Locate the cell with the specified text and output its (X, Y) center coordinate. 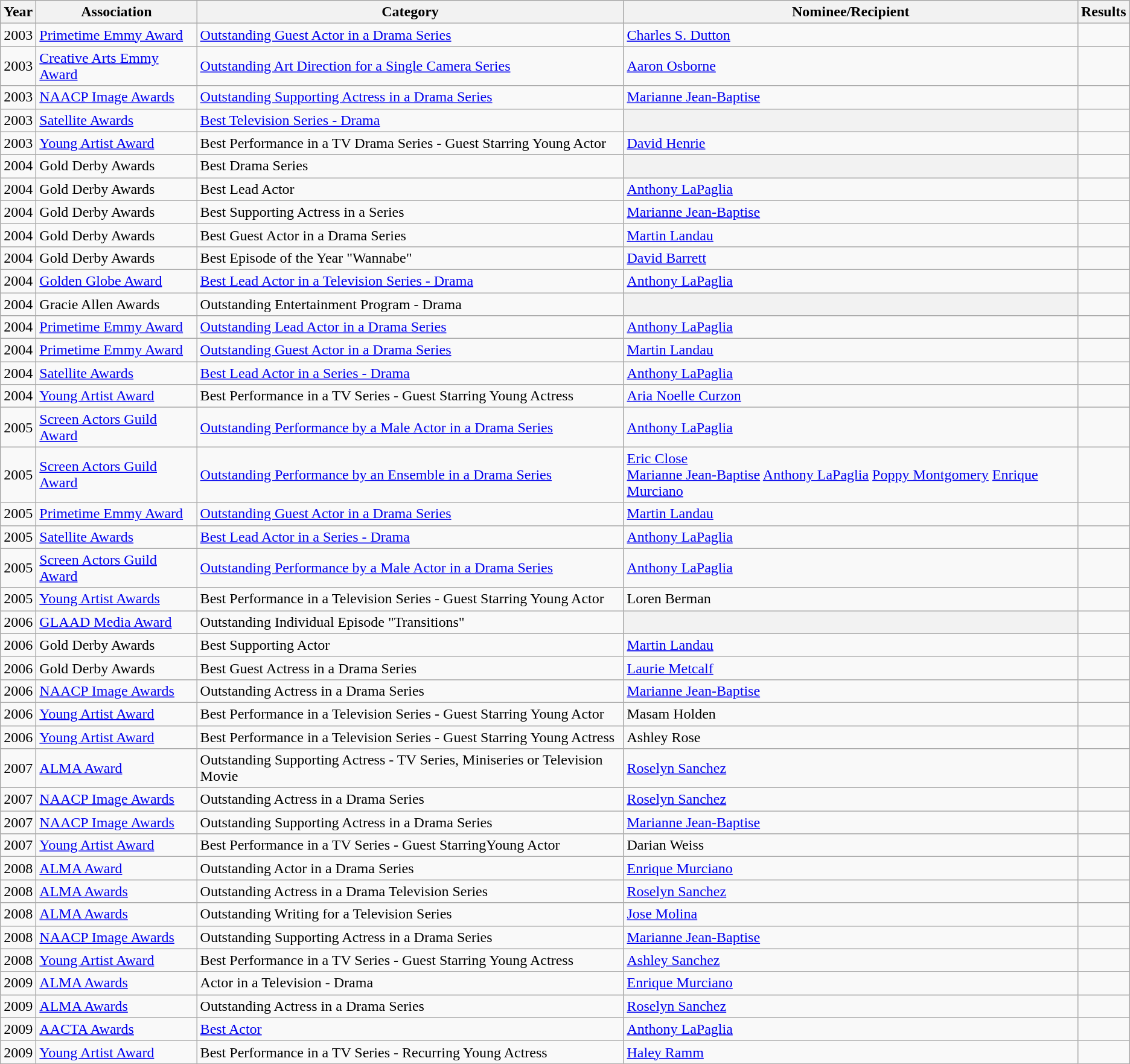
Outstanding Performance by an Ensemble in a Drama Series (410, 475)
Best Supporting Actress in a Series (410, 212)
Loren Berman (851, 599)
Outstanding Individual Episode "Transitions" (410, 622)
David Henrie (851, 143)
GLAAD Media Award (117, 622)
Charles S. Dutton (851, 35)
Ashley Rose (851, 737)
Golden Globe Award (117, 281)
Outstanding Lead Actor in a Drama Series (410, 327)
Outstanding Actress in a Drama Television Series (410, 891)
Best Supporting Actor (410, 645)
Outstanding Art Direction for a Single Camera Series (410, 66)
Results (1103, 12)
Aria Noelle Curzon (851, 396)
Best Performance in a TV Series - Recurring Young Actress (410, 1052)
Best Lead Actor (410, 189)
Darian Weiss (851, 845)
Outstanding Actor in a Drama Series (410, 868)
Aaron Osborne (851, 66)
Gracie Allen Awards (117, 304)
Best Television Series - Drama (410, 120)
David Barrett (851, 258)
Best Performance in a TV Series - Guest StarringYoung Actor (410, 845)
Masam Holden (851, 714)
Haley Ramm (851, 1052)
Nominee/Recipient (851, 12)
Year (18, 12)
Best Lead Actor in a Television Series - Drama (410, 281)
Actor in a Television - Drama (410, 983)
Eric CloseMarianne Jean-Baptise Anthony LaPaglia Poppy Montgomery Enrique Murciano (851, 475)
Best Guest Actress in a Drama Series (410, 668)
Best Performance in a Television Series - Guest Starring Young Actress (410, 737)
Jose Molina (851, 914)
Best Guest Actor in a Drama Series (410, 235)
Creative Arts Emmy Award (117, 66)
Outstanding Writing for a Television Series (410, 914)
Best Drama Series (410, 166)
Category (410, 12)
Best Performance in a TV Drama Series - Guest Starring Young Actor (410, 143)
Association (117, 12)
Best Actor (410, 1029)
Best Episode of the Year "Wannabe" (410, 258)
Young Artist Awards (117, 599)
Ashley Sanchez (851, 960)
Outstanding Entertainment Program - Drama (410, 304)
Outstanding Supporting Actress - TV Series, Miniseries or Television Movie (410, 768)
AACTA Awards (117, 1029)
Laurie Metcalf (851, 668)
